Return the [x, y] coordinate for the center point of the cell that contains the specified text.  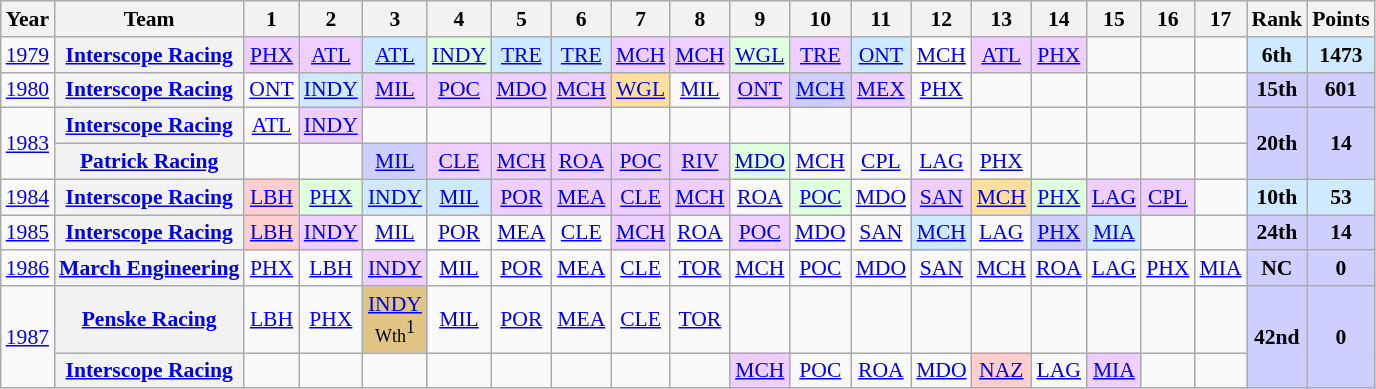
NC [1278, 269]
1983 [28, 144]
March Engineering [149, 269]
9 [760, 19]
7 [640, 19]
53 [1341, 197]
1473 [1341, 55]
1985 [28, 233]
RIV [700, 162]
12 [942, 19]
1984 [28, 197]
Rank [1278, 19]
Penske Racing [149, 320]
MEX [882, 90]
11 [882, 19]
13 [1002, 19]
1980 [28, 90]
4 [459, 19]
3 [395, 19]
6th [1278, 55]
Patrick Racing [149, 162]
6 [582, 19]
5 [522, 19]
INDYWth1 [395, 320]
24th [1278, 233]
10th [1278, 197]
1986 [28, 269]
17 [1220, 19]
Team [149, 19]
15th [1278, 90]
15 [1114, 19]
16 [1168, 19]
1979 [28, 55]
Year [28, 19]
Points [1341, 19]
8 [700, 19]
42nd [1278, 337]
2 [331, 19]
10 [820, 19]
601 [1341, 90]
1987 [28, 337]
20th [1278, 144]
1 [271, 19]
NAZ [1002, 371]
